For the text-containing cell, return its midpoint in (x, y) coordinate format. 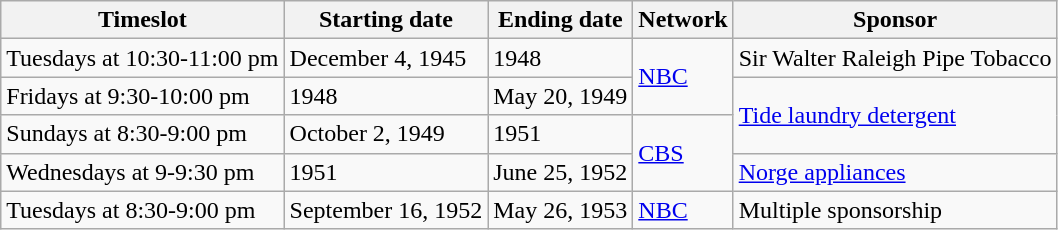
Sponsor (895, 20)
CBS (683, 153)
September 16, 1952 (386, 210)
Ending date (560, 20)
Multiple sponsorship (895, 210)
Tuesdays at 8:30-9:00 pm (142, 210)
Wednesdays at 9-9:30 pm (142, 172)
Starting date (386, 20)
Timeslot (142, 20)
Sir Walter Raleigh Pipe Tobacco (895, 58)
Sundays at 8:30-9:00 pm (142, 134)
Fridays at 9:30-10:00 pm (142, 96)
Tuesdays at 10:30-11:00 pm (142, 58)
June 25, 1952 (560, 172)
Tide laundry detergent (895, 115)
October 2, 1949 (386, 134)
May 20, 1949 (560, 96)
Norge appliances (895, 172)
Network (683, 20)
May 26, 1953 (560, 210)
December 4, 1945 (386, 58)
